Detect which cell encompasses the target text, then output its [x, y] center coordinate. 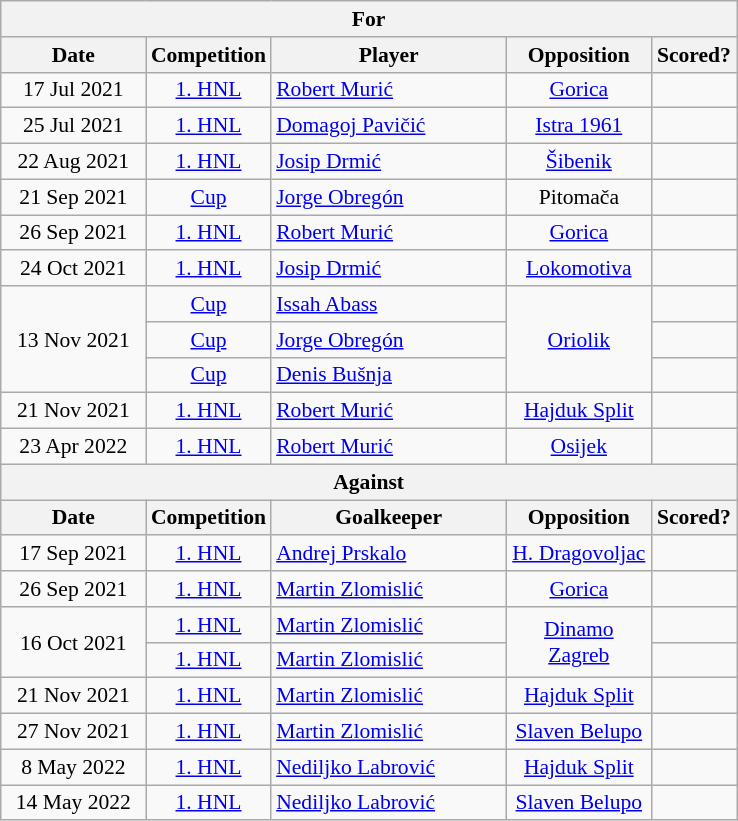
Šibenik [578, 162]
Oriolik [578, 340]
Against [369, 482]
Issah Abass [388, 304]
27 Nov 2021 [74, 732]
Osijek [578, 447]
16 Oct 2021 [74, 642]
Istra 1961 [578, 126]
Lokomotiva [578, 269]
24 Oct 2021 [74, 269]
H. Dragovoljac [578, 554]
Pitomača [578, 197]
8 May 2022 [74, 767]
21 Sep 2021 [74, 197]
17 Sep 2021 [74, 554]
For [369, 19]
Goalkeeper [388, 518]
23 Apr 2022 [74, 447]
Player [388, 55]
13 Nov 2021 [74, 340]
14 May 2022 [74, 803]
Domagoj Pavičić [388, 126]
Dinamo Zagreb [578, 642]
Andrej Prskalo [388, 554]
22 Aug 2021 [74, 162]
Denis Bušnja [388, 375]
25 Jul 2021 [74, 126]
17 Jul 2021 [74, 90]
